Search for the cell housing the specified text and yield its (x, y) center coordinate. 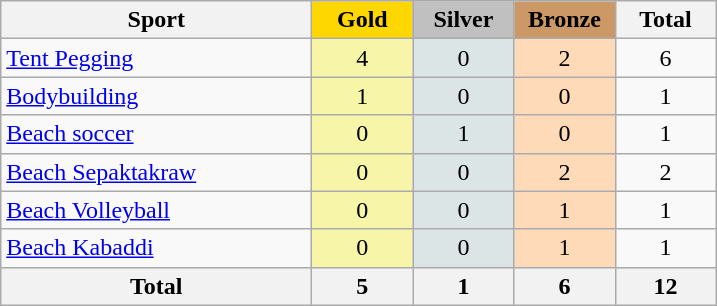
Bronze (564, 20)
Gold (362, 20)
Sport (156, 20)
4 (362, 58)
5 (362, 286)
Beach Volleyball (156, 210)
Beach Kabaddi (156, 248)
Tent Pegging (156, 58)
12 (666, 286)
Beach soccer (156, 134)
Beach Sepaktakraw (156, 172)
Silver (464, 20)
Bodybuilding (156, 96)
